Detect which cell encompasses the target text, then output its (X, Y) center coordinate. 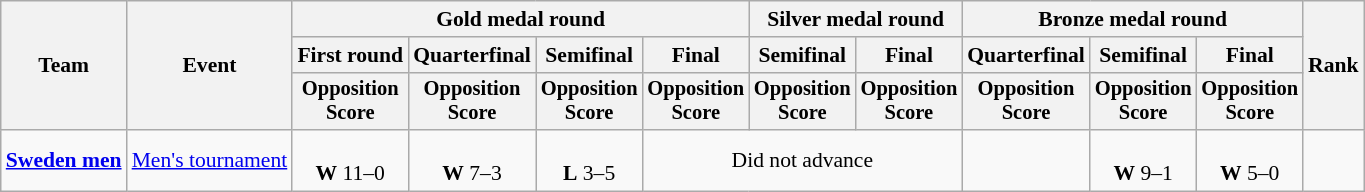
Event (210, 66)
W 9–1 (1144, 160)
Team (64, 66)
Rank (1334, 66)
First round (350, 55)
Gold medal round (520, 19)
W 5–0 (1250, 160)
W 11–0 (350, 160)
L 3–5 (590, 160)
Silver medal round (856, 19)
Bronze medal round (1132, 19)
W 7–3 (472, 160)
Men's tournament (210, 160)
Sweden men (64, 160)
Did not advance (802, 160)
